For the text-containing cell, return its midpoint in (X, Y) coordinate format. 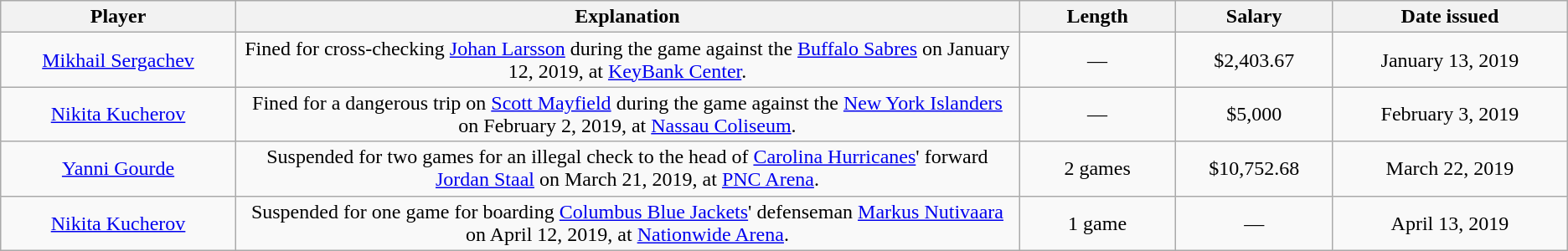
$10,752.68 (1255, 169)
Fined for a dangerous trip on Scott Mayfield during the game against the New York Islanders on February 2, 2019, at Nassau Coliseum. (627, 114)
January 13, 2019 (1451, 60)
April 13, 2019 (1451, 223)
2 games (1097, 169)
$2,403.67 (1255, 60)
Suspended for two games for an illegal check to the head of Carolina Hurricanes' forward Jordan Staal on March 21, 2019, at PNC Arena. (627, 169)
Salary (1255, 17)
Explanation (627, 17)
Player (119, 17)
Yanni Gourde (119, 169)
$5,000 (1255, 114)
1 game (1097, 223)
Fined for cross-checking Johan Larsson during the game against the Buffalo Sabres on January 12, 2019, at KeyBank Center. (627, 60)
Length (1097, 17)
Suspended for one game for boarding Columbus Blue Jackets' defenseman Markus Nutivaara on April 12, 2019, at Nationwide Arena. (627, 223)
February 3, 2019 (1451, 114)
March 22, 2019 (1451, 169)
Date issued (1451, 17)
Mikhail Sergachev (119, 60)
